Detect which cell encompasses the target text, then output its (X, Y) center coordinate. 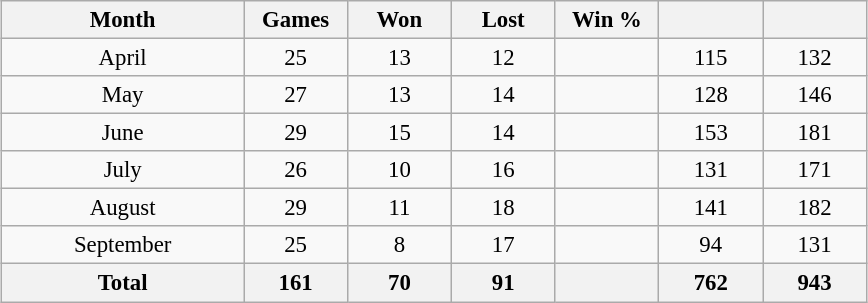
16 (503, 170)
September (123, 245)
161 (296, 283)
Win % (607, 20)
Games (296, 20)
11 (399, 208)
Total (123, 283)
May (123, 95)
15 (399, 133)
July (123, 170)
Month (123, 20)
June (123, 133)
17 (503, 245)
762 (711, 283)
April (123, 57)
132 (815, 57)
12 (503, 57)
8 (399, 245)
26 (296, 170)
141 (711, 208)
91 (503, 283)
18 (503, 208)
153 (711, 133)
146 (815, 95)
115 (711, 57)
Won (399, 20)
943 (815, 283)
Lost (503, 20)
10 (399, 170)
181 (815, 133)
128 (711, 95)
27 (296, 95)
94 (711, 245)
182 (815, 208)
70 (399, 283)
August (123, 208)
171 (815, 170)
